For the text-containing cell, return its midpoint in (X, Y) coordinate format. 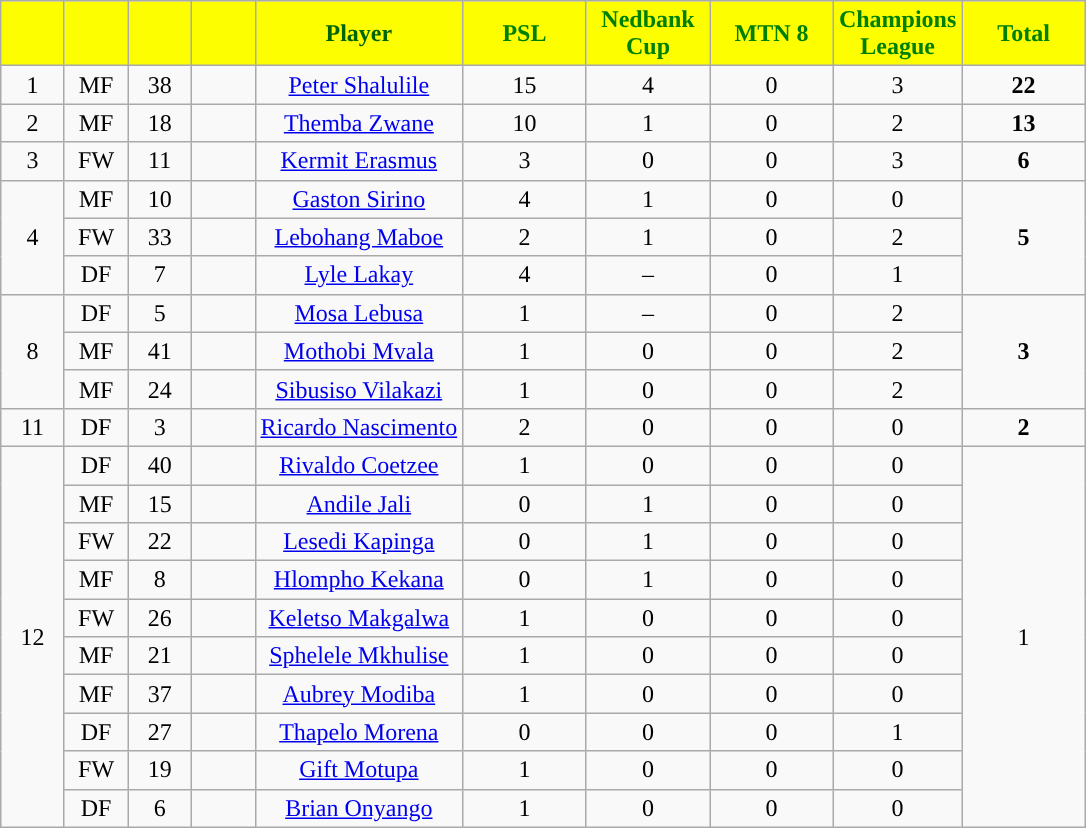
21 (160, 656)
33 (160, 237)
Gaston Sirino (359, 199)
Player (359, 34)
Kermit Erasmus (359, 161)
Lyle Lakay (359, 275)
Keletso Makgalwa (359, 618)
26 (160, 618)
37 (160, 694)
PSL (525, 34)
13 (1024, 123)
Total (1024, 34)
12 (33, 636)
Aubrey Modiba (359, 694)
Nedbank Cup (648, 34)
Champions League (897, 34)
Andile Jali (359, 503)
27 (160, 732)
18 (160, 123)
Mothobi Mvala (359, 351)
19 (160, 770)
Lesedi Kapinga (359, 542)
Ricardo Nascimento (359, 427)
Sibusiso Vilakazi (359, 389)
24 (160, 389)
Rivaldo Coetzee (359, 465)
Sphelele Mkhulise (359, 656)
41 (160, 351)
Gift Motupa (359, 770)
Peter Shalulile (359, 85)
38 (160, 85)
Themba Zwane (359, 123)
Thapelo Morena (359, 732)
Hlompho Kekana (359, 580)
Mosa Lebusa (359, 313)
40 (160, 465)
Lebohang Maboe (359, 237)
Brian Onyango (359, 808)
7 (160, 275)
MTN 8 (772, 34)
